Locate the cell with the specified text and output its [x, y] center coordinate. 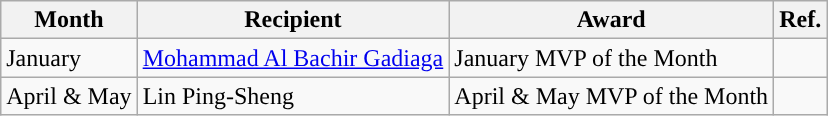
Month [69, 20]
Award [612, 20]
Recipient [293, 20]
Lin Ping-Sheng [293, 96]
Ref. [800, 20]
Mohammad Al Bachir Gadiaga [293, 58]
January MVP of the Month [612, 58]
April & May MVP of the Month [612, 96]
April & May [69, 96]
January [69, 58]
